From the cell containing the given text, extract its center point as [x, y] coordinate. 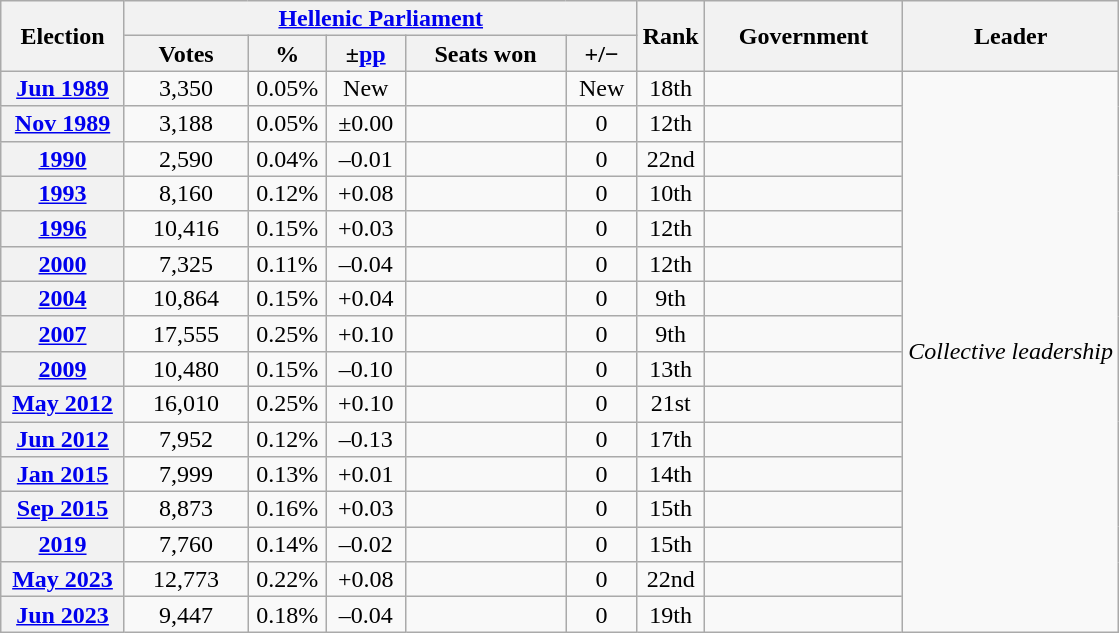
Sep 2015 [63, 510]
2009 [63, 368]
12,773 [186, 580]
13th [670, 368]
–0.10 [366, 368]
0.11% [288, 264]
May 2012 [63, 404]
10,416 [186, 228]
18th [670, 88]
% [288, 54]
2007 [63, 334]
1990 [63, 158]
±pp [366, 54]
14th [670, 474]
Election [63, 36]
8,873 [186, 510]
9,447 [186, 614]
0.13% [288, 474]
2000 [63, 264]
10,864 [186, 298]
17,555 [186, 334]
7,760 [186, 544]
2,590 [186, 158]
Collective leadership [1011, 352]
May 2023 [63, 580]
–0.13 [366, 440]
Votes [186, 54]
3,350 [186, 88]
0.16% [288, 510]
0.22% [288, 580]
Jan 2015 [63, 474]
0.18% [288, 614]
2004 [63, 298]
10,480 [186, 368]
1993 [63, 194]
3,188 [186, 124]
Jun 2023 [63, 614]
–0.02 [366, 544]
1996 [63, 228]
+0.01 [366, 474]
±0.00 [366, 124]
7,325 [186, 264]
Rank [670, 36]
+/− [602, 54]
0.14% [288, 544]
19th [670, 614]
Leader [1011, 36]
8,160 [186, 194]
0.04% [288, 158]
21st [670, 404]
2019 [63, 544]
17th [670, 440]
Government [804, 36]
7,952 [186, 440]
–0.01 [366, 158]
10th [670, 194]
Hellenic Parliament [380, 18]
16,010 [186, 404]
+0.04 [366, 298]
Nov 1989 [63, 124]
Jun 1989 [63, 88]
Jun 2012 [63, 440]
7,999 [186, 474]
Seats won [486, 54]
